Extract the [X, Y] coordinate from the center of the cell holding the provided text.  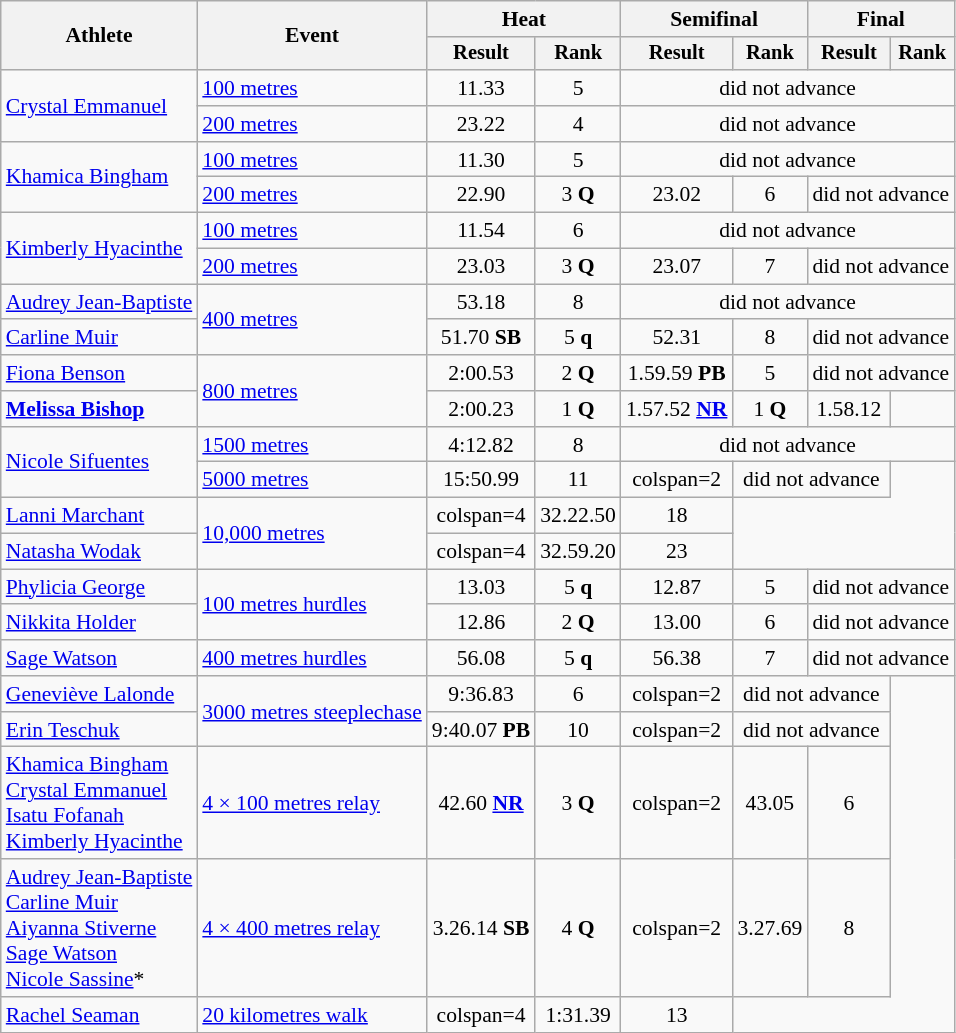
23.07 [676, 267]
Kimberly Hyacinthe [100, 248]
51.70 SB [481, 338]
11 [578, 480]
Audrey Jean-Baptiste [100, 302]
800 metres [312, 390]
12.86 [481, 623]
52.31 [676, 338]
3.26.14 SB [481, 928]
Sage Watson [100, 658]
18 [676, 516]
400 metres [312, 320]
1.59.59 PB [676, 373]
13.03 [481, 587]
23.02 [676, 195]
Audrey Jean-BaptisteCarline MuirAiyanna StiverneSage WatsonNicole Sassine* [100, 928]
Nicole Sifuentes [100, 462]
9:36.83 [481, 694]
Heat [524, 19]
11.54 [481, 231]
Final [880, 19]
11.33 [481, 88]
43.05 [770, 803]
Melissa Bishop [100, 409]
1.57.52 NR [676, 409]
Rachel Seaman [100, 1015]
Semifinal [714, 19]
Phylicia George [100, 587]
23.03 [481, 267]
4:12.82 [481, 445]
Athlete [100, 36]
Nikkita Holder [100, 623]
Khamica BinghamCrystal EmmanuelIsatu FofanahKimberly Hyacinthe [100, 803]
32.59.20 [578, 552]
2:00.23 [481, 409]
53.18 [481, 302]
3.27.69 [770, 928]
23.22 [481, 124]
4 Q [578, 928]
11.30 [481, 160]
56.38 [676, 658]
1.58.12 [848, 409]
4 × 100 metres relay [312, 803]
23 [676, 552]
Erin Teschuk [100, 730]
4 × 400 metres relay [312, 928]
Khamica Bingham [100, 178]
42.60 NR [481, 803]
4 [578, 124]
Crystal Emmanuel [100, 106]
Lanni Marchant [100, 516]
100 metres hurdles [312, 604]
Natasha Wodak [100, 552]
3000 metres steeplechase [312, 712]
1500 metres [312, 445]
56.08 [481, 658]
12.87 [676, 587]
Geneviève Lalonde [100, 694]
Carline Muir [100, 338]
Fiona Benson [100, 373]
20 kilometres walk [312, 1015]
2:00.53 [481, 373]
9:40.07 PB [481, 730]
32.22.50 [578, 516]
10,000 metres [312, 534]
1:31.39 [578, 1015]
13 [676, 1015]
Event [312, 36]
13.00 [676, 623]
22.90 [481, 195]
15:50.99 [481, 480]
5000 metres [312, 480]
400 metres hurdles [312, 658]
10 [578, 730]
